Identify which cell holds the provided text, then report its [x, y] central coordinate. 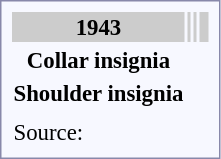
Source: [98, 132]
Collar insignia [98, 60]
Shoulder insignia [98, 93]
1943 [98, 27]
